Return (X, Y) of the center of cell containing provided text 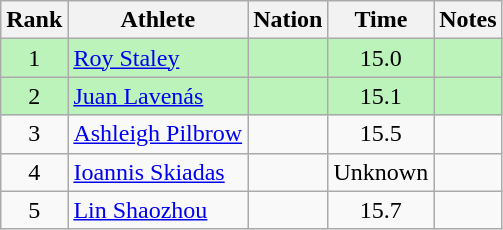
3 (34, 134)
Rank (34, 20)
Juan Lavenás (158, 96)
Lin Shaozhou (158, 210)
Athlete (158, 20)
Roy Staley (158, 58)
1 (34, 58)
Nation (288, 20)
Ashleigh Pilbrow (158, 134)
Unknown (381, 172)
15.5 (381, 134)
Ioannis Skiadas (158, 172)
2 (34, 96)
5 (34, 210)
Notes (468, 20)
Time (381, 20)
15.1 (381, 96)
4 (34, 172)
15.7 (381, 210)
15.0 (381, 58)
